Detect which cell encompasses the target text, then output its [x, y] center coordinate. 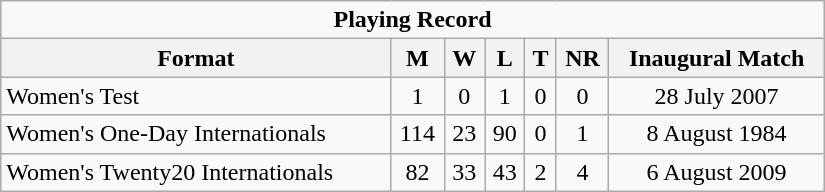
90 [505, 134]
M [418, 58]
Women's Twenty20 Internationals [196, 172]
Playing Record [413, 20]
43 [505, 172]
Women's Test [196, 96]
Format [196, 58]
NR [582, 58]
6 August 2009 [716, 172]
Women's One-Day Internationals [196, 134]
Inaugural Match [716, 58]
W [464, 58]
23 [464, 134]
114 [418, 134]
28 July 2007 [716, 96]
82 [418, 172]
2 [540, 172]
33 [464, 172]
T [540, 58]
4 [582, 172]
L [505, 58]
8 August 1984 [716, 134]
